Detect which cell encompasses the target text, then output its [X, Y] center coordinate. 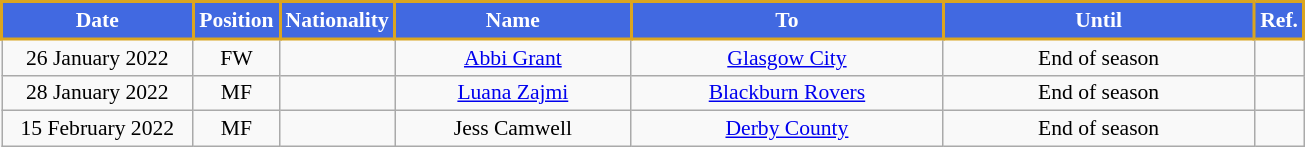
Name [514, 20]
Until [1099, 20]
Ref. [1278, 20]
To [787, 20]
FW [236, 57]
Abbi Grant [514, 57]
Glasgow City [787, 57]
Blackburn Rovers [787, 93]
Date [98, 20]
Derby County [787, 129]
26 January 2022 [98, 57]
Luana Zajmi [514, 93]
28 January 2022 [98, 93]
15 February 2022 [98, 129]
Nationality [338, 20]
Position [236, 20]
Jess Camwell [514, 129]
